Identify which cell holds the provided text, then report its [x, y] central coordinate. 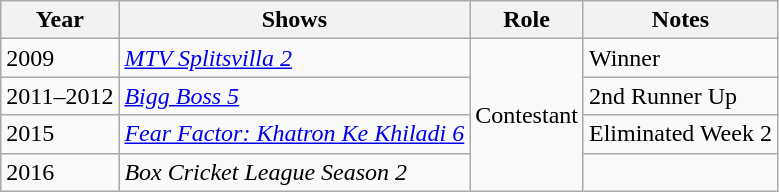
Contestant [527, 115]
2009 [60, 58]
Fear Factor: Khatron Ke Khiladi 6 [294, 134]
Bigg Boss 5 [294, 96]
2015 [60, 134]
Year [60, 20]
Box Cricket League Season 2 [294, 172]
2nd Runner Up [680, 96]
Shows [294, 20]
2016 [60, 172]
Notes [680, 20]
2011–2012 [60, 96]
Role [527, 20]
MTV Splitsvilla 2 [294, 58]
Winner [680, 58]
Eliminated Week 2 [680, 134]
